Capture the cell that displays the provided text and extract its (x, y) central coordinate. 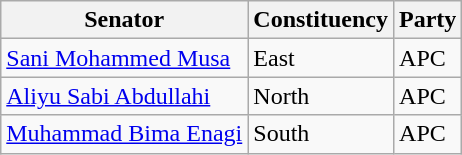
North (321, 96)
South (321, 134)
Senator (124, 20)
Muhammad Bima Enagi (124, 134)
East (321, 58)
Constituency (321, 20)
Party (428, 20)
Sani Mohammed Musa (124, 58)
Aliyu Sabi Abdullahi (124, 96)
